Determine the [X, Y] coordinate at the center of the cell enclosing the given text.  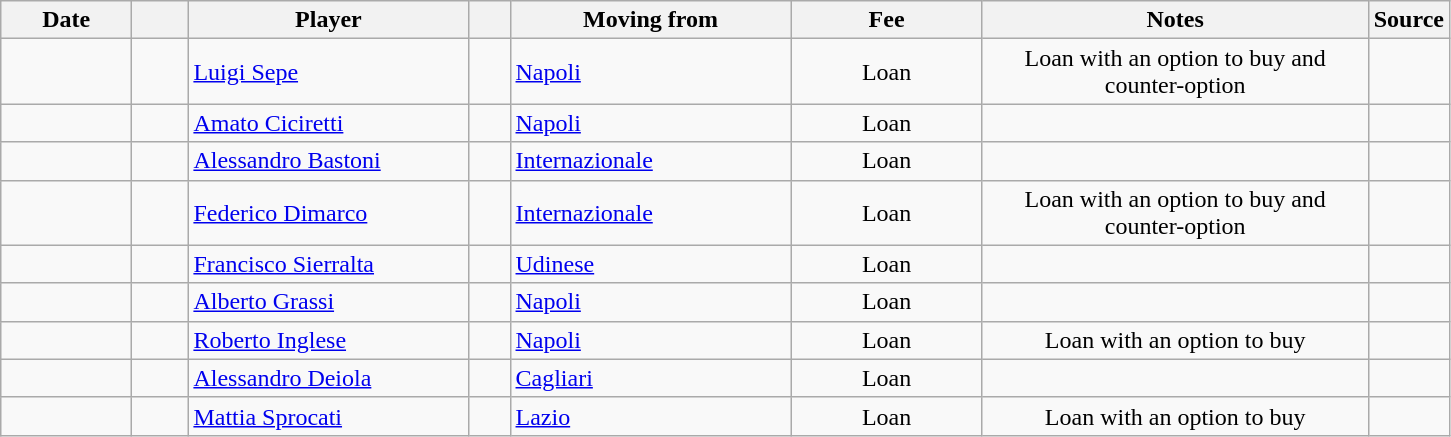
Mattia Sprocati [328, 416]
Source [1408, 20]
Alberto Grassi [328, 302]
Notes [1175, 20]
Roberto Inglese [328, 340]
Udinese [650, 264]
Date [66, 20]
Cagliari [650, 378]
Lazio [650, 416]
Player [328, 20]
Luigi Sepe [328, 72]
Federico Dimarco [328, 212]
Amato Ciciretti [328, 123]
Francisco Sierralta [328, 264]
Alessandro Deiola [328, 378]
Alessandro Bastoni [328, 161]
Fee [886, 20]
Moving from [650, 20]
